Detect which cell encompasses the target text, then output its (X, Y) center coordinate. 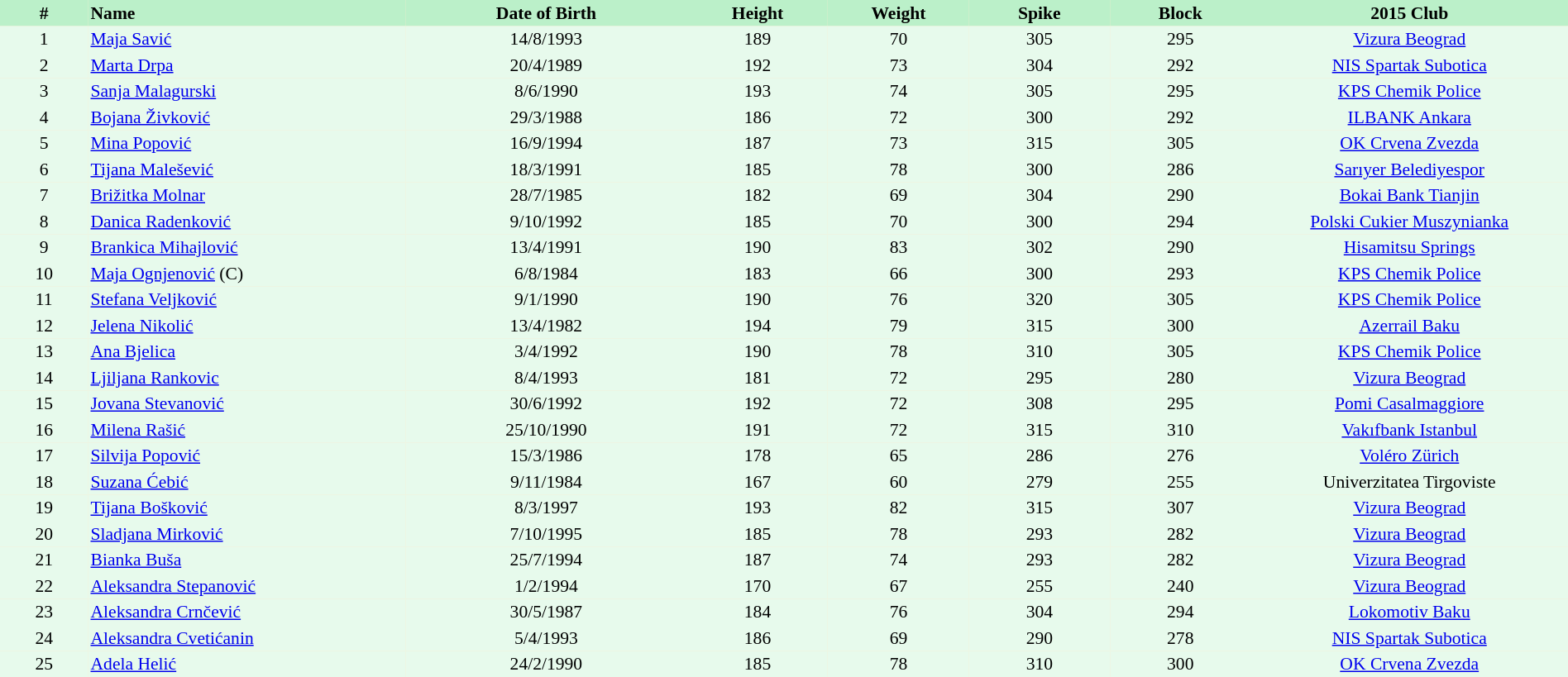
9/10/1992 (546, 222)
17 (44, 456)
280 (1180, 378)
Bokai Bank Tianjin (1409, 195)
Danica Radenković (246, 222)
14 (44, 378)
# (44, 13)
Ljiljana Rankovic (246, 378)
Brižitka Molnar (246, 195)
Univerzitatea Tirgoviste (1409, 482)
6 (44, 169)
Sladjana Mirković (246, 534)
8/4/1993 (546, 378)
60 (898, 482)
13/4/1991 (546, 248)
Height (758, 13)
25/7/1994 (546, 560)
Stefana Veljković (246, 299)
14/8/1993 (546, 40)
20/4/1989 (546, 65)
OK Crvena Zvezda (1409, 144)
Marta Drpa (246, 65)
16/9/1994 (546, 144)
Date of Birth (546, 13)
82 (898, 508)
3 (44, 91)
8/3/1997 (546, 508)
Lokomotiv Baku (1409, 612)
Aleksandra Stepanović (246, 586)
16 (44, 430)
276 (1180, 456)
Tijana Malešević (246, 169)
4 (44, 117)
Bojana Živković (246, 117)
189 (758, 40)
7 (44, 195)
ILBANK Ankara (1409, 117)
30/5/1987 (546, 612)
19 (44, 508)
Ana Bjelica (246, 352)
30/6/1992 (546, 403)
79 (898, 326)
18 (44, 482)
Silvija Popović (246, 456)
Azerrail Baku (1409, 326)
Tijana Bošković (246, 508)
67 (898, 586)
10 (44, 274)
Hisamitsu Springs (1409, 248)
Mina Popović (246, 144)
8/6/1990 (546, 91)
3/4/1992 (546, 352)
Brankica Mihajlović (246, 248)
Suzana Ćebić (246, 482)
Sanja Malagurski (246, 91)
12 (44, 326)
279 (1040, 482)
Jelena Nikolić (246, 326)
66 (898, 274)
24 (44, 638)
6/8/1984 (546, 274)
Voléro Zürich (1409, 456)
Aleksandra Cvetićanin (246, 638)
8 (44, 222)
Polski Cukier Muszynianka (1409, 222)
23 (44, 612)
11 (44, 299)
Maja Ognjenović (C) (246, 274)
13 (44, 352)
21 (44, 560)
83 (898, 248)
302 (1040, 248)
170 (758, 586)
Spike (1040, 13)
182 (758, 195)
2 (44, 65)
20 (44, 534)
Bianka Buša (246, 560)
181 (758, 378)
320 (1040, 299)
240 (1180, 586)
Milena Rašić (246, 430)
194 (758, 326)
25/10/1990 (546, 430)
13/4/1982 (546, 326)
308 (1040, 403)
5/4/1993 (546, 638)
9/11/1984 (546, 482)
22 (44, 586)
Jovana Stevanović (246, 403)
9 (44, 248)
5 (44, 144)
183 (758, 274)
15/3/1986 (546, 456)
15 (44, 403)
18/3/1991 (546, 169)
178 (758, 456)
Vakıfbank Istanbul (1409, 430)
184 (758, 612)
2015 Club (1409, 13)
28/7/1985 (546, 195)
Maja Savić (246, 40)
Name (246, 13)
307 (1180, 508)
278 (1180, 638)
65 (898, 456)
Pomi Casalmaggiore (1409, 403)
191 (758, 430)
Sarıyer Belediyespor (1409, 169)
Aleksandra Crnčević (246, 612)
7/10/1995 (546, 534)
29/3/1988 (546, 117)
1/2/1994 (546, 586)
9/1/1990 (546, 299)
Weight (898, 13)
Block (1180, 13)
1 (44, 40)
167 (758, 482)
